Find where the given text appears and provide that cell's center as [X, Y] coordinate. 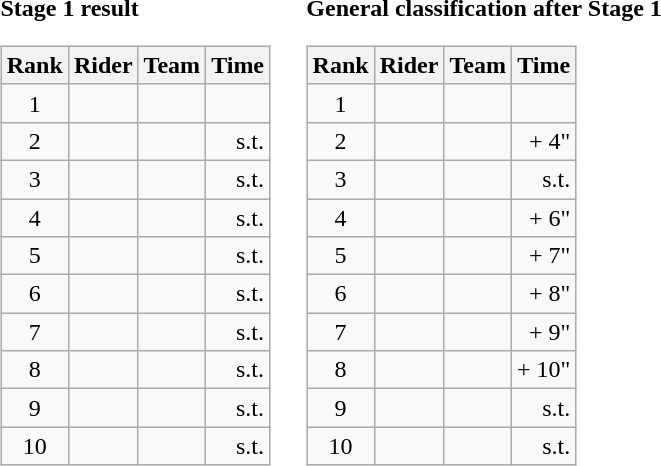
+ 8" [543, 294]
+ 10" [543, 370]
+ 9" [543, 332]
+ 6" [543, 217]
+ 4" [543, 141]
+ 7" [543, 256]
